Capture the cell that displays the provided text and extract its (x, y) central coordinate. 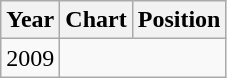
2009 (30, 58)
Year (30, 20)
Position (179, 20)
Chart (96, 20)
